Pinpoint the cell where the given text exists, returning its [X, Y] midpoint coordinate. 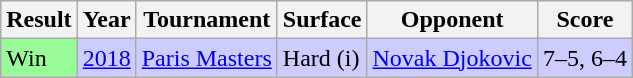
Hard (i) [322, 58]
2018 [106, 58]
Score [584, 20]
7–5, 6–4 [584, 58]
Opponent [452, 20]
Result [39, 20]
Surface [322, 20]
Win [39, 58]
Year [106, 20]
Novak Djokovic [452, 58]
Tournament [206, 20]
Paris Masters [206, 58]
